Search for the cell housing the specified text and yield its (X, Y) center coordinate. 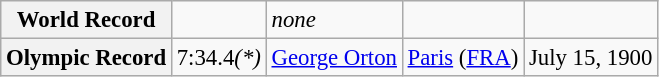
Olympic Record (86, 58)
none (334, 20)
Paris (FRA) (462, 58)
July 15, 1900 (591, 58)
George Orton (334, 58)
7:34.4(*) (218, 58)
World Record (86, 20)
